Determine the (x, y) coordinate at the center of the cell enclosing the given text.  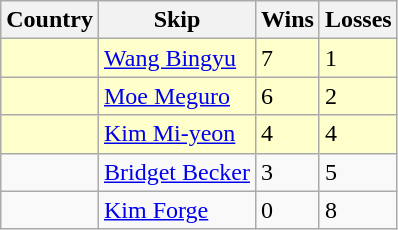
Moe Meguro (176, 96)
6 (287, 96)
5 (358, 172)
1 (358, 58)
3 (287, 172)
7 (287, 58)
0 (287, 210)
Skip (176, 20)
2 (358, 96)
Wins (287, 20)
Bridget Becker (176, 172)
Losses (358, 20)
Wang Bingyu (176, 58)
Country (50, 20)
8 (358, 210)
Kim Mi-yeon (176, 134)
Kim Forge (176, 210)
